Return the (x, y) coordinate for the center point of the cell that contains the specified text.  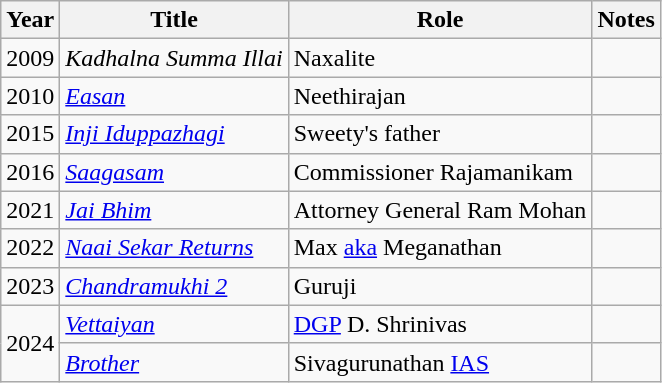
Attorney General Ram Mohan (440, 210)
Kadhalna Summa Illai (174, 58)
Max aka Meganathan (440, 248)
Brother (174, 362)
Naxalite (440, 58)
Jai Bhim (174, 210)
Guruji (440, 286)
Inji Iduppazhagi (174, 134)
2023 (30, 286)
Sweety's father (440, 134)
Sivagurunathan IAS (440, 362)
DGP D. Shrinivas (440, 324)
Vettaiyan (174, 324)
Commissioner Rajamanikam (440, 172)
2015 (30, 134)
2024 (30, 343)
Naai Sekar Returns (174, 248)
Year (30, 20)
2022 (30, 248)
Title (174, 20)
Role (440, 20)
Notes (626, 20)
2016 (30, 172)
2021 (30, 210)
2010 (30, 96)
Chandramukhi 2 (174, 286)
Neethirajan (440, 96)
2009 (30, 58)
Saagasam (174, 172)
Easan (174, 96)
